Search for the cell housing the specified text and yield its (X, Y) center coordinate. 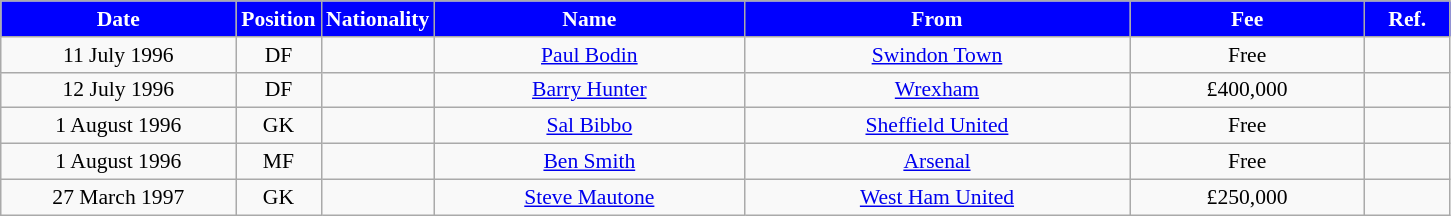
Ref. (1408, 19)
Ben Smith (589, 162)
Name (589, 19)
Sal Bibbo (589, 126)
Steve Mautone (589, 197)
Position (278, 19)
MF (278, 162)
Swindon Town (936, 55)
£400,000 (1248, 90)
Wrexham (936, 90)
Arsenal (936, 162)
Date (118, 19)
Sheffield United (936, 126)
Barry Hunter (589, 90)
Fee (1248, 19)
11 July 1996 (118, 55)
From (936, 19)
£250,000 (1248, 197)
Paul Bodin (589, 55)
12 July 1996 (118, 90)
Nationality (378, 19)
West Ham United (936, 197)
27 March 1997 (118, 197)
